Detect which cell encompasses the target text, then output its [x, y] center coordinate. 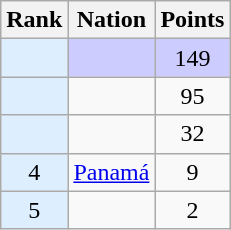
Panamá [112, 172]
Points [192, 20]
4 [34, 172]
149 [192, 58]
Rank [34, 20]
2 [192, 210]
Nation [112, 20]
32 [192, 134]
9 [192, 172]
95 [192, 96]
5 [34, 210]
